Provide the [X, Y] coordinate of the cell's center where the given text is located.  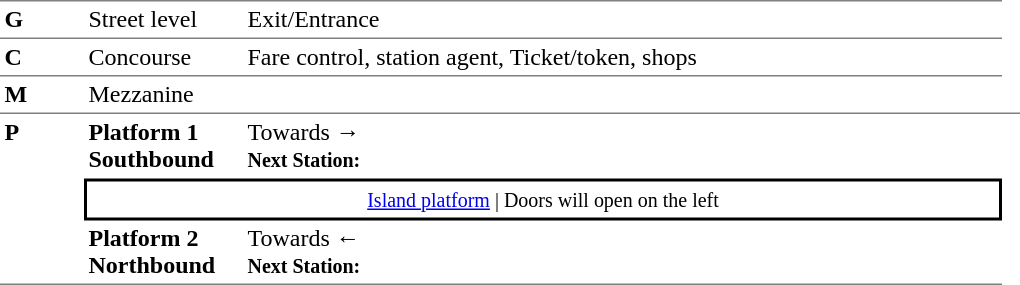
Mezzanine [164, 95]
Platform 2Northbound [164, 252]
Platform 1Southbound [164, 146]
Towards ← Next Station: [622, 252]
Island platform | Doors will open on the left [543, 199]
Fare control, station agent, Ticket/token, shops [622, 58]
Exit/Entrance [622, 20]
C [42, 58]
G [42, 20]
Towards → Next Station: [622, 146]
Street level [164, 20]
P [42, 200]
Concourse [164, 58]
M [42, 95]
